Extract the [X, Y] coordinate from the center of the cell holding the provided text.  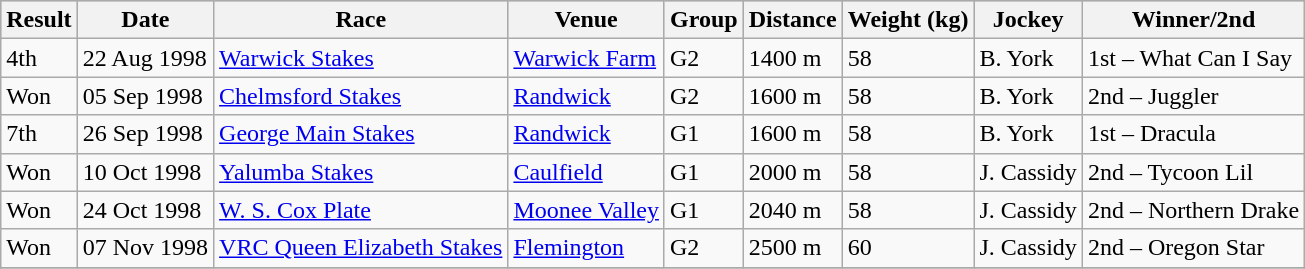
2000 m [792, 172]
Warwick Stakes [361, 58]
24 Oct 1998 [145, 210]
Yalumba Stakes [361, 172]
Flemington [586, 248]
W. S. Cox Plate [361, 210]
1st – What Can I Say [1193, 58]
2500 m [792, 248]
Distance [792, 20]
Date [145, 20]
Weight (kg) [908, 20]
2nd – Northern Drake [1193, 210]
Group [704, 20]
Moonee Valley [586, 210]
2nd – Tycoon Lil [1193, 172]
60 [908, 248]
05 Sep 1998 [145, 96]
2nd – Juggler [1193, 96]
Race [361, 20]
2040 m [792, 210]
Caulfield [586, 172]
George Main Stakes [361, 134]
Winner/2nd [1193, 20]
VRC Queen Elizabeth Stakes [361, 248]
Jockey [1028, 20]
1400 m [792, 58]
4th [39, 58]
Warwick Farm [586, 58]
2nd – Oregon Star [1193, 248]
07 Nov 1998 [145, 248]
10 Oct 1998 [145, 172]
Result [39, 20]
Chelmsford Stakes [361, 96]
7th [39, 134]
26 Sep 1998 [145, 134]
1st – Dracula [1193, 134]
22 Aug 1998 [145, 58]
Venue [586, 20]
